Find where the given text appears and provide that cell's center as [x, y] coordinate. 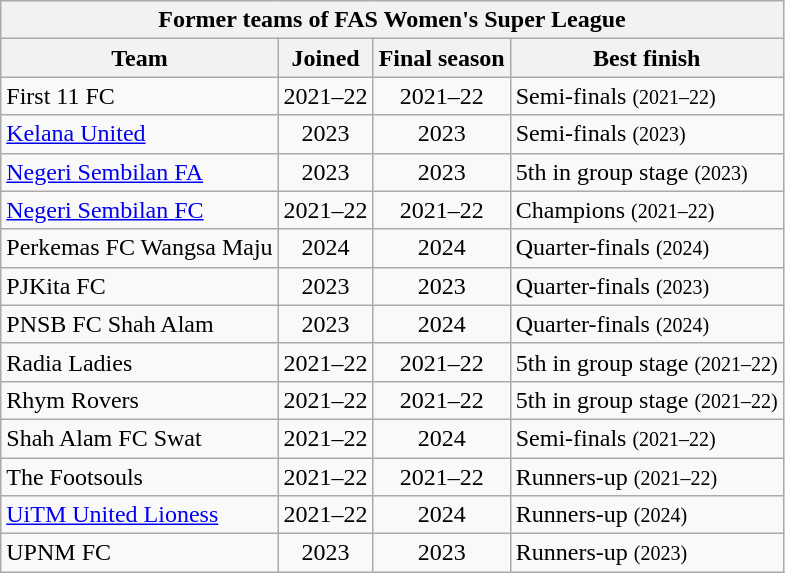
Final season [442, 58]
Quarter-finals (2023) [646, 286]
UiTM United Lioness [140, 515]
First 11 FC [140, 96]
Negeri Sembilan FA [140, 172]
Perkemas FC Wangsa Maju [140, 248]
Runners-up (2021–22) [646, 477]
Former teams of FAS Women's Super League [392, 20]
The Footsouls [140, 477]
UPNM FC [140, 553]
Runners-up (2023) [646, 553]
Semi-finals (2023) [646, 134]
Rhym Rovers [140, 400]
PJKita FC [140, 286]
Team [140, 58]
Runners-up (2024) [646, 515]
Radia Ladies [140, 362]
Best finish [646, 58]
Champions (2021–22) [646, 210]
5th in group stage (2023) [646, 172]
PNSB FC Shah Alam [140, 324]
Shah Alam FC Swat [140, 438]
Negeri Sembilan FC [140, 210]
Kelana United [140, 134]
Joined [326, 58]
